Output the (X, Y) coordinate of the center of the cell containing the given text.  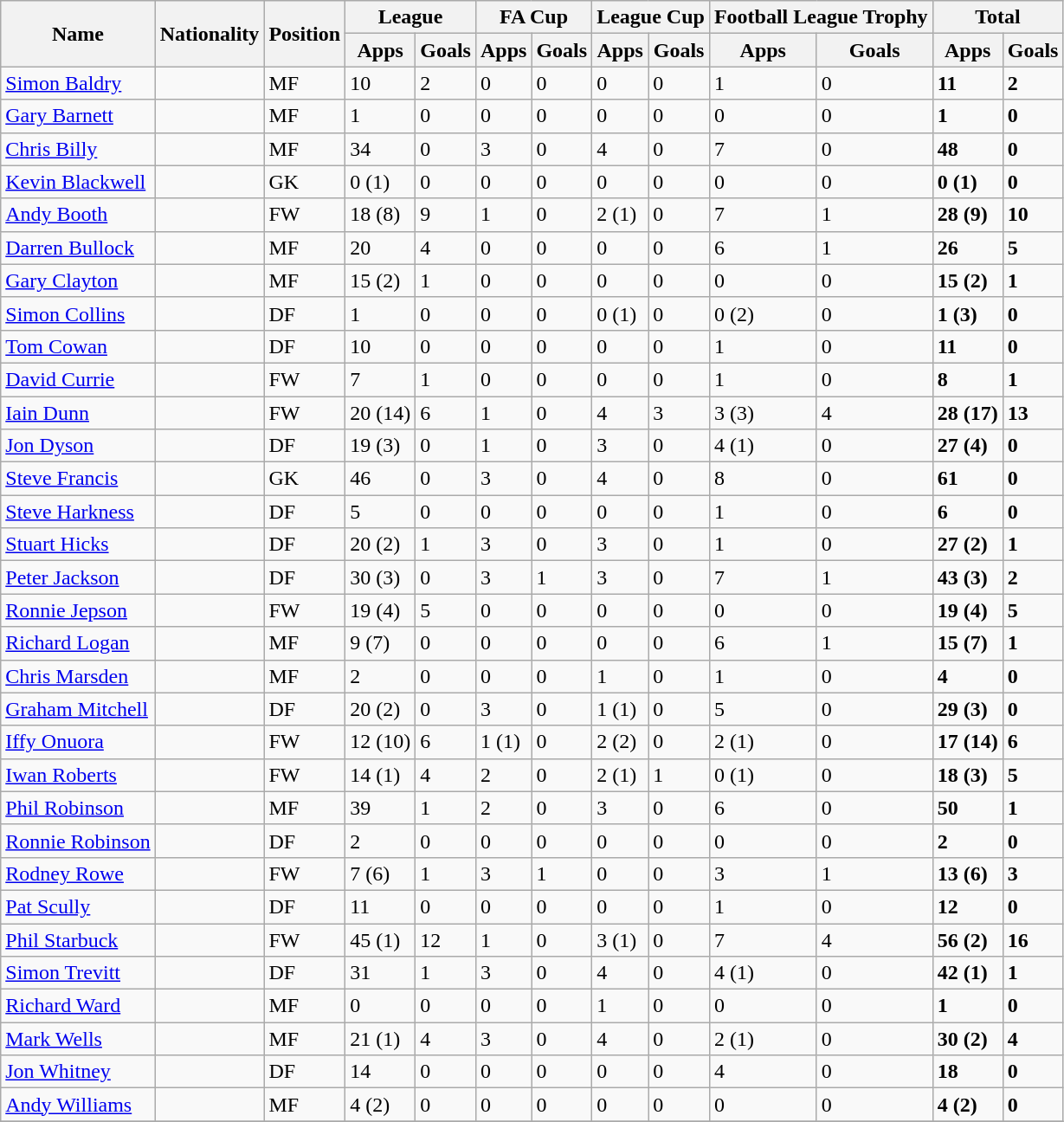
David Currie (78, 379)
50 (968, 808)
28 (17) (968, 413)
42 (1) (968, 973)
Total (997, 17)
26 (968, 248)
34 (381, 149)
Steve Harkness (78, 512)
FA Cup (533, 17)
28 (9) (968, 215)
Phil Robinson (78, 808)
20 (14) (381, 413)
2 (2) (620, 742)
Iwan Roberts (78, 775)
17 (14) (968, 742)
27 (2) (968, 545)
Jon Dyson (78, 446)
Position (305, 34)
Simon Trevitt (78, 973)
45 (1) (381, 939)
Jon Whitney (78, 1072)
Steve Francis (78, 479)
3 (1) (620, 939)
20 (381, 248)
Name (78, 34)
Darren Bullock (78, 248)
Richard Logan (78, 643)
1 (3) (968, 313)
Chris Marsden (78, 676)
Mark Wells (78, 1039)
48 (968, 149)
Simon Collins (78, 313)
61 (968, 479)
46 (381, 479)
27 (4) (968, 446)
39 (381, 808)
18 (968, 1072)
29 (3) (968, 709)
Kevin Blackwell (78, 182)
Nationality (210, 34)
Richard Ward (78, 1006)
19 (3) (381, 446)
Iffy Onuora (78, 742)
Stuart Hicks (78, 545)
Ronnie Jepson (78, 610)
Graham Mitchell (78, 709)
18 (8) (381, 215)
16 (1033, 939)
3 (3) (763, 413)
43 (3) (968, 577)
21 (1) (381, 1039)
Simon Baldry (78, 83)
Chris Billy (78, 149)
9 (446, 215)
0 (2) (763, 313)
Iain Dunn (78, 413)
13 (1033, 413)
14 (381, 1072)
30 (3) (381, 577)
Football League Trophy (821, 17)
13 (6) (968, 874)
Ronnie Robinson (78, 841)
Phil Starbuck (78, 939)
Gary Clayton (78, 280)
7 (6) (381, 874)
30 (2) (968, 1039)
18 (3) (968, 775)
Andy Williams (78, 1105)
14 (1) (381, 775)
Pat Scully (78, 906)
League Cup (651, 17)
Gary Barnett (78, 116)
Peter Jackson (78, 577)
9 (7) (381, 643)
Rodney Rowe (78, 874)
12 (10) (381, 742)
31 (381, 973)
15 (7) (968, 643)
56 (2) (968, 939)
Tom Cowan (78, 346)
League (410, 17)
Andy Booth (78, 215)
